Determine the [X, Y] coordinate at the center of the cell enclosing the given text.  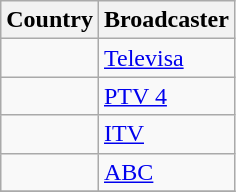
PTV 4 [166, 96]
Televisa [166, 58]
Country [50, 20]
ABC [166, 172]
ITV [166, 134]
Broadcaster [166, 20]
